Pinpoint the cell where the given text exists, returning its (X, Y) midpoint coordinate. 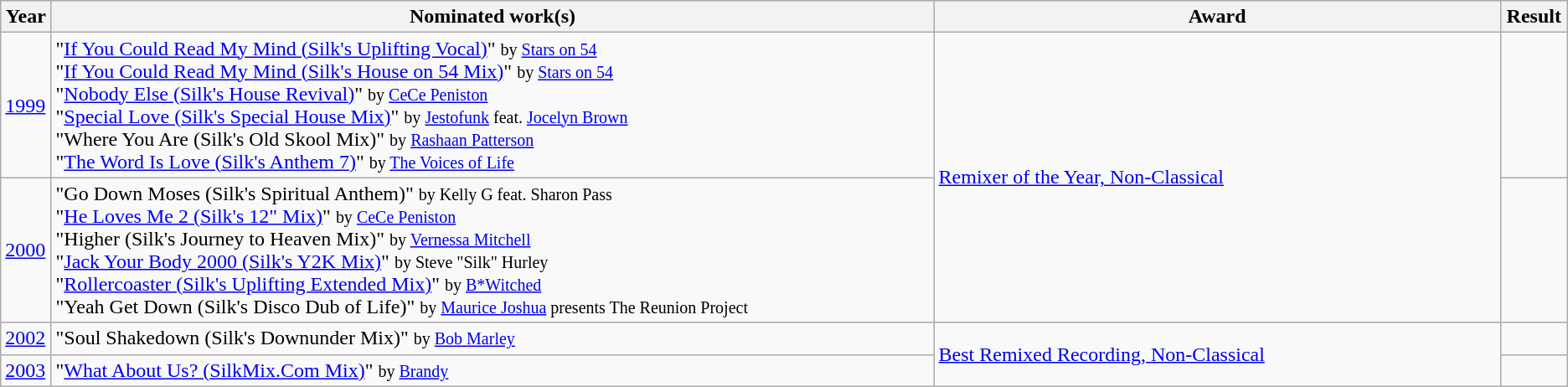
"Soul Shakedown (Silk's Downunder Mix)" by Bob Marley (493, 338)
Nominated work(s) (493, 17)
Remixer of the Year, Non-Classical (1217, 178)
2000 (26, 250)
2003 (26, 370)
2002 (26, 338)
"What About Us? (SilkMix.Com Mix)" by Brandy (493, 370)
1999 (26, 106)
Award (1217, 17)
Result (1534, 17)
Best Remixed Recording, Non-Classical (1217, 354)
Year (26, 17)
